Find where the given text appears and provide that cell's center as [X, Y] coordinate. 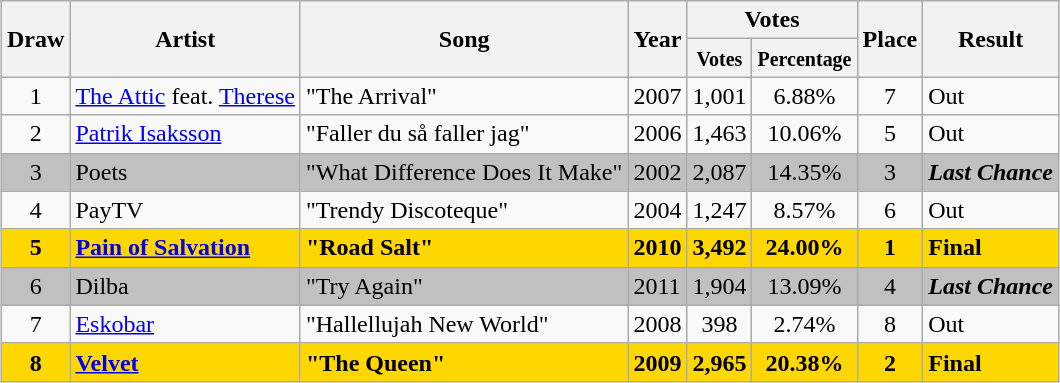
2011 [658, 286]
"Hallellujah New World" [464, 324]
8.57% [804, 210]
1,247 [720, 210]
1,463 [720, 134]
Song [464, 39]
Place [890, 39]
"Trendy Discoteque" [464, 210]
2008 [658, 324]
Velvet [186, 362]
2009 [658, 362]
Percentage [804, 58]
Pain of Salvation [186, 248]
1,001 [720, 96]
Result [991, 39]
Poets [186, 172]
10.06% [804, 134]
24.00% [804, 248]
"Try Again" [464, 286]
2.74% [804, 324]
2006 [658, 134]
Draw [36, 39]
13.09% [804, 286]
"The Queen" [464, 362]
Year [658, 39]
398 [720, 324]
20.38% [804, 362]
"Faller du så faller jag" [464, 134]
3,492 [720, 248]
"What Difference Does It Make" [464, 172]
"Road Salt" [464, 248]
The Attic feat. Therese [186, 96]
PayTV [186, 210]
Patrik Isaksson [186, 134]
2007 [658, 96]
14.35% [804, 172]
2,087 [720, 172]
2010 [658, 248]
Eskobar [186, 324]
2002 [658, 172]
"The Arrival" [464, 96]
1,904 [720, 286]
Dilba [186, 286]
2004 [658, 210]
2,965 [720, 362]
Artist [186, 39]
6.88% [804, 96]
